Return [X, Y] of the center of cell containing provided text 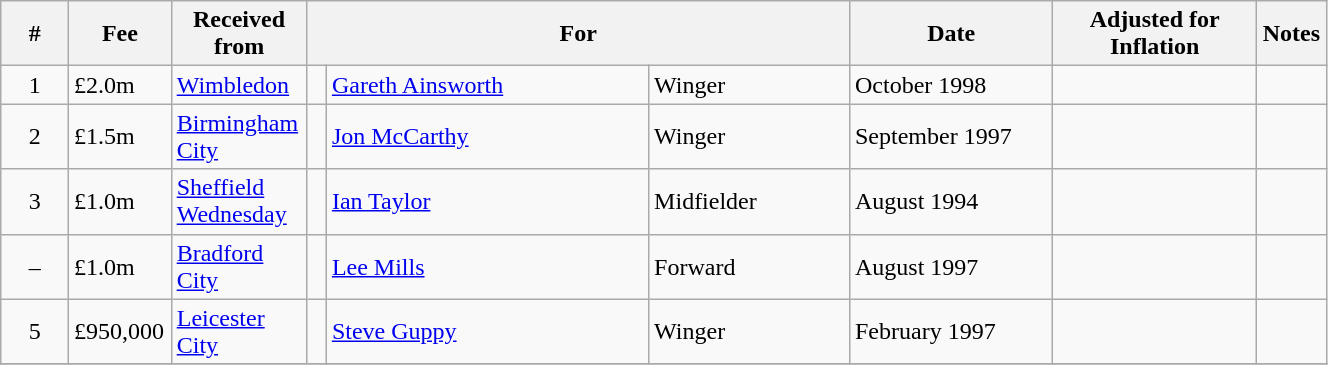
5 [35, 332]
# [35, 34]
August 1994 [950, 202]
Wimbledon [239, 85]
For [578, 34]
Birmingham City [239, 136]
3 [35, 202]
Lee Mills [487, 266]
October 1998 [950, 85]
Forward [750, 266]
Notes [1291, 34]
Gareth Ainsworth [487, 85]
Bradford City [239, 266]
£950,000 [120, 332]
August 1997 [950, 266]
Date [950, 34]
February 1997 [950, 332]
Ian Taylor [487, 202]
Leicester City [239, 332]
Jon McCarthy [487, 136]
– [35, 266]
1 [35, 85]
September 1997 [950, 136]
2 [35, 136]
Fee [120, 34]
Steve Guppy [487, 332]
£1.5m [120, 136]
£2.0m [120, 85]
Adjusted for Inflation [1154, 34]
Sheffield Wednesday [239, 202]
Midfielder [750, 202]
Received from [239, 34]
